Extract the [X, Y] coordinate from the center of the cell holding the provided text.  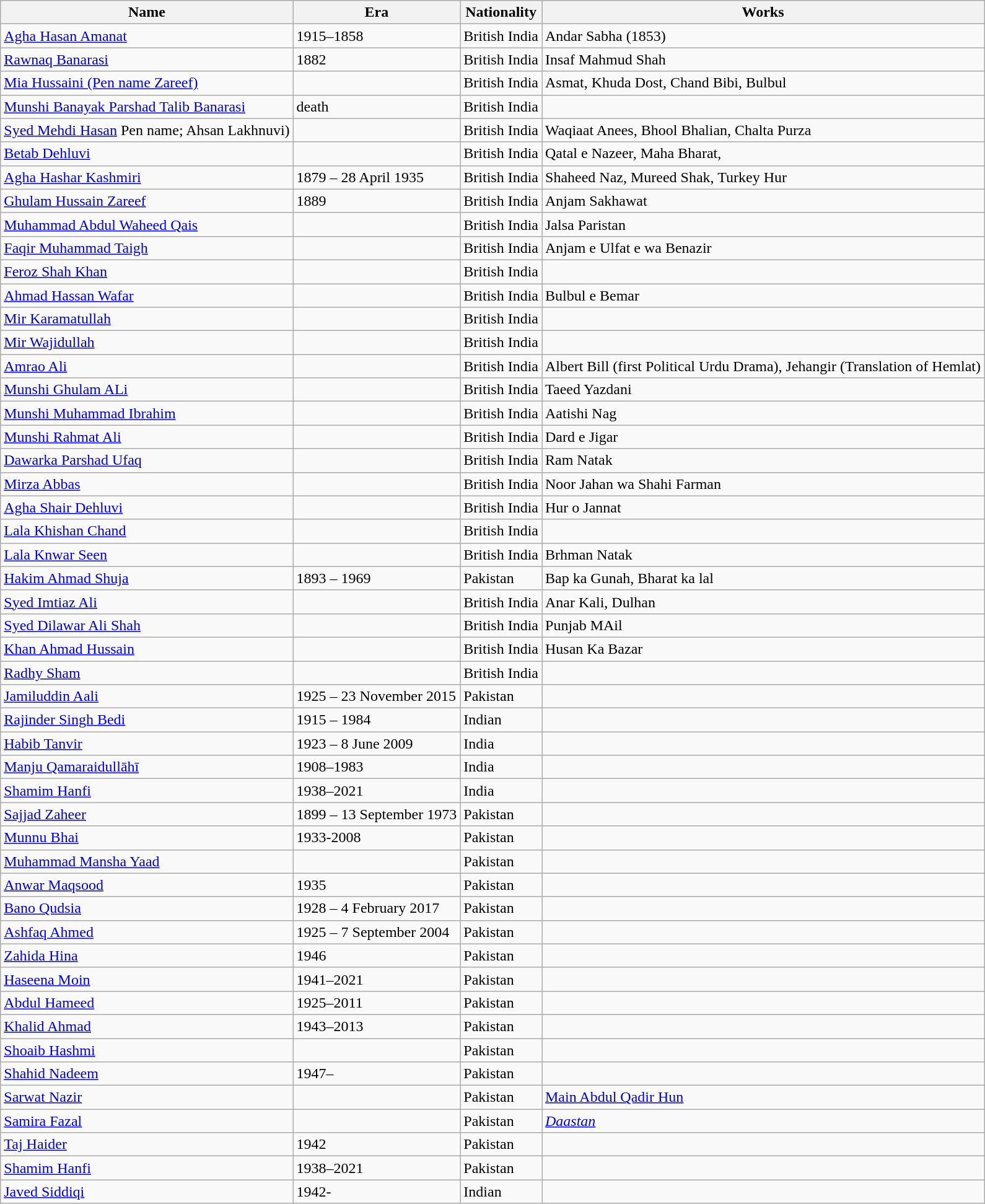
Ahmad Hassan Wafar [147, 296]
1899 – 13 September 1973 [377, 814]
Anjam Sakhawat [763, 201]
Betab Dehluvi [147, 154]
Sarwat Nazir [147, 1097]
Khalid Ahmad [147, 1026]
Syed Dilawar Ali Shah [147, 625]
Munnu Bhai [147, 838]
1933-2008 [377, 838]
Shahid Nadeem [147, 1074]
Aatishi Nag [763, 413]
Muhammad Mansha Yaad [147, 861]
Radhy Sham [147, 672]
Taeed Yazdani [763, 390]
Jamiluddin Aali [147, 696]
1893 – 1969 [377, 578]
Nationality [501, 12]
Muhammad Abdul Waheed Qais [147, 224]
Brhman Natak [763, 555]
Insaf Mahmud Shah [763, 59]
Faqir Muhammad Taigh [147, 248]
Lala Knwar Seen [147, 555]
Manju Qamaraidullāhī [147, 767]
Punjab MAil [763, 625]
Ghulam Hussain Zareef [147, 201]
Main Abdul Qadir Hun [763, 1097]
1941–2021 [377, 979]
Mir Wajidullah [147, 343]
Mirza Abbas [147, 484]
Andar Sabha (1853) [763, 36]
Jalsa Paristan [763, 224]
1928 – 4 February 2017 [377, 908]
Dawarka Parshad Ufaq [147, 460]
Taj Haider [147, 1145]
Lala Khishan Chand [147, 531]
Khan Ahmad Hussain [147, 649]
Munshi Muhammad Ibrahim [147, 413]
Hur o Jannat [763, 508]
Agha Hasan Amanat [147, 36]
Abdul Hameed [147, 1003]
Amrao Ali [147, 366]
Shaheed Naz, Mureed Shak, Turkey Hur [763, 177]
1908–1983 [377, 767]
Samira Fazal [147, 1121]
Albert Bill (first Political Urdu Drama), Jehangir (Translation of Hemlat) [763, 366]
Mir Karamatullah [147, 319]
Era [377, 12]
Syed Imtiaz Ali [147, 602]
1925 – 23 November 2015 [377, 696]
Dard e Jigar [763, 437]
Javed Siddiqi [147, 1192]
Hakim Ahmad Shuja [147, 578]
Rajinder Singh Bedi [147, 720]
Anwar Maqsood [147, 885]
1889 [377, 201]
Agha Shair Dehluvi [147, 508]
Munshi Ghulam ALi [147, 390]
1925 – 7 September 2004 [377, 932]
Bano Qudsia [147, 908]
1943–2013 [377, 1026]
Noor Jahan wa Shahi Farman [763, 484]
1942 [377, 1145]
Bap ka Gunah, Bharat ka lal [763, 578]
1942- [377, 1192]
1915 – 1984 [377, 720]
Works [763, 12]
Anar Kali, Dulhan [763, 602]
Zahida Hina [147, 956]
1923 – 8 June 2009 [377, 744]
Name [147, 12]
Qatal e Nazeer, Maha Bharat, [763, 154]
1947– [377, 1074]
1935 [377, 885]
Bulbul e Bemar [763, 296]
Husan Ka Bazar [763, 649]
Haseena Moin [147, 979]
1946 [377, 956]
Mia Hussaini (Pen name Zareef) [147, 83]
1925–2011 [377, 1003]
Shoaib Hashmi [147, 1050]
Munshi Banayak Parshad Talib Banarasi [147, 107]
Asmat, Khuda Dost, Chand Bibi, Bulbul [763, 83]
Daastan [763, 1121]
Anjam e Ulfat e wa Benazir [763, 248]
Ram Natak [763, 460]
Sajjad Zaheer [147, 814]
1915–1858 [377, 36]
Agha Hashar Kashmiri [147, 177]
Syed Mehdi Hasan Pen name; Ahsan Lakhnuvi) [147, 130]
Munshi Rahmat Ali [147, 437]
Feroz Shah Khan [147, 271]
Rawnaq Banarasi [147, 59]
Ashfaq Ahmed [147, 932]
1879 – 28 April 1935 [377, 177]
death [377, 107]
Habib Tanvir [147, 744]
Waqiaat Anees, Bhool Bhalian, Chalta Purza [763, 130]
1882 [377, 59]
